Find where the given text appears and provide that cell's center as [X, Y] coordinate. 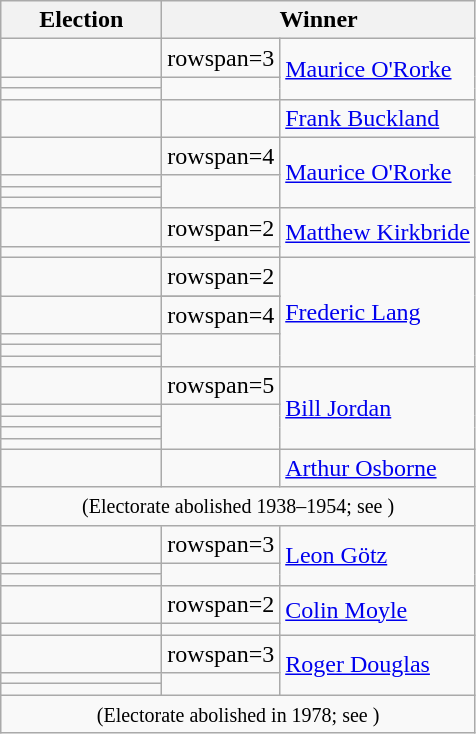
Colin Moyle [378, 610]
Winner [319, 20]
Frank Buckland [378, 118]
rowspan=5 [221, 386]
Bill Jordan [378, 408]
(Electorate abolished in 1978; see ) [238, 714]
Arthur Osborne [378, 468]
Leon Götz [378, 555]
Roger Douglas [378, 664]
Matthew Kirkbride [378, 232]
Frederic Lang [378, 312]
Election [82, 20]
(Electorate abolished 1938–1954; see ) [238, 506]
